Capture the cell that displays the provided text and extract its [X, Y] central coordinate. 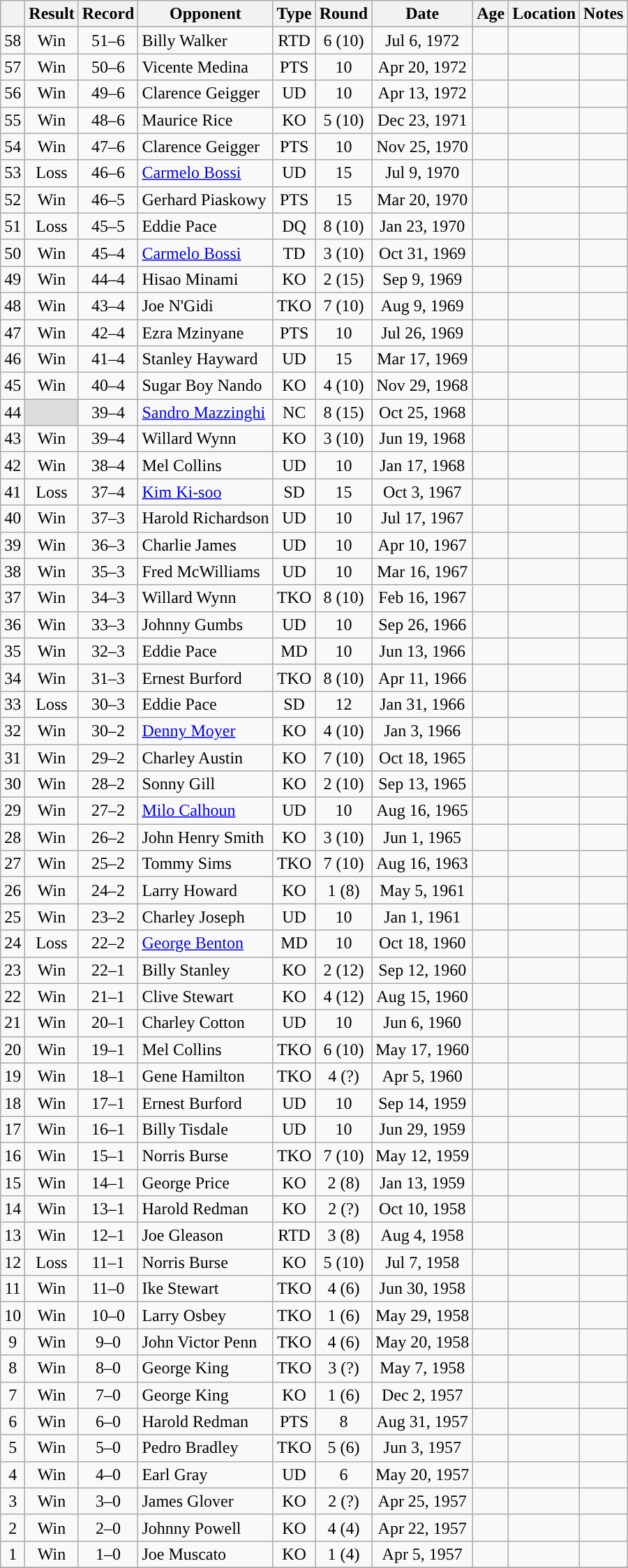
Opponent [205, 14]
47–6 [108, 147]
Jan 13, 1959 [423, 1183]
50 [13, 253]
18 [13, 1103]
Joe N'Gidi [205, 306]
Stanley Hayward [205, 359]
May 5, 1961 [423, 890]
33–3 [108, 625]
32 [13, 731]
John Victor Penn [205, 1342]
4 (4) [343, 1528]
14 [13, 1209]
Jul 26, 1969 [423, 333]
Aug 15, 1960 [423, 996]
Milo Calhoun [205, 811]
Sonny Gill [205, 784]
35 [13, 651]
4 (12) [343, 996]
11–0 [108, 1289]
8–0 [108, 1368]
Pedro Bradley [205, 1448]
21 [13, 1023]
19–1 [108, 1050]
50–6 [108, 67]
33 [13, 704]
51–6 [108, 40]
4–0 [108, 1474]
Clive Stewart [205, 996]
19 [13, 1076]
38–4 [108, 465]
Harold Richardson [205, 518]
2 (15) [343, 279]
30 [13, 784]
Jan 31, 1966 [423, 704]
Result [52, 14]
1 [13, 1554]
Mar 17, 1969 [423, 359]
Larry Osbey [205, 1315]
Aug 31, 1957 [423, 1421]
Jun 29, 1959 [423, 1129]
May 12, 1959 [423, 1156]
Johnny Powell [205, 1528]
37–3 [108, 518]
May 20, 1957 [423, 1474]
James Glover [205, 1501]
32–3 [108, 651]
24–2 [108, 890]
30–3 [108, 704]
Apr 22, 1957 [423, 1528]
42 [13, 465]
29–2 [108, 757]
25–2 [108, 864]
Nov 29, 1968 [423, 386]
Oct 18, 1965 [423, 757]
Sep 9, 1969 [423, 279]
Sugar Boy Nando [205, 386]
DQ [294, 226]
Kim Ki-soo [205, 492]
George Benton [205, 943]
Aug 9, 1969 [423, 306]
Oct 3, 1967 [423, 492]
45 [13, 386]
Dec 23, 1971 [423, 120]
Jan 17, 1968 [423, 465]
Dec 2, 1957 [423, 1395]
21–1 [108, 996]
May 7, 1958 [423, 1368]
20–1 [108, 1023]
Apr 13, 1972 [423, 94]
1 (4) [343, 1554]
17 [13, 1129]
George Price [205, 1183]
Charley Cotton [205, 1023]
2 (8) [343, 1183]
Mar 16, 1967 [423, 572]
Billy Walker [205, 40]
Apr 11, 1966 [423, 678]
40–4 [108, 386]
26 [13, 890]
46 [13, 359]
34 [13, 678]
John Henry Smith [205, 837]
Oct 31, 1969 [423, 253]
Hisao Minami [205, 279]
9–0 [108, 1342]
2 (12) [343, 970]
Type [294, 14]
TD [294, 253]
5–0 [108, 1448]
7–0 [108, 1395]
3 (?) [343, 1368]
39 [13, 545]
Vicente Medina [205, 67]
Billy Stanley [205, 970]
43 [13, 439]
11 [13, 1289]
18–1 [108, 1076]
2 [13, 1528]
20 [13, 1050]
37–4 [108, 492]
23 [13, 970]
30–2 [108, 731]
NC [294, 412]
Sep 12, 1960 [423, 970]
Billy Tisdale [205, 1129]
58 [13, 40]
35–3 [108, 572]
Larry Howard [205, 890]
26–2 [108, 837]
Aug 4, 1958 [423, 1236]
38 [13, 572]
34–3 [108, 598]
6–0 [108, 1421]
Fred McWilliams [205, 572]
Jun 30, 1958 [423, 1289]
May 20, 1958 [423, 1342]
Charlie James [205, 545]
Apr 5, 1957 [423, 1554]
Oct 25, 1968 [423, 412]
Date [423, 14]
4 [13, 1474]
Apr 10, 1967 [423, 545]
36–3 [108, 545]
27–2 [108, 811]
4 (?) [343, 1076]
41–4 [108, 359]
53 [13, 173]
Jun 3, 1957 [423, 1448]
Aug 16, 1963 [423, 864]
2 (10) [343, 784]
13–1 [108, 1209]
Apr 20, 1972 [423, 67]
51 [13, 226]
25 [13, 917]
Jan 3, 1966 [423, 731]
Joe Muscato [205, 1554]
Jul 9, 1970 [423, 173]
Sep 14, 1959 [423, 1103]
Aug 16, 1965 [423, 811]
10–0 [108, 1315]
44–4 [108, 279]
Earl Gray [205, 1474]
5 (6) [343, 1448]
48 [13, 306]
Round [343, 14]
48–6 [108, 120]
Jul 7, 1958 [423, 1262]
Record [108, 14]
12–1 [108, 1236]
Ezra Mzinyane [205, 333]
44 [13, 412]
22 [13, 996]
3–0 [108, 1501]
Joe Gleason [205, 1236]
56 [13, 94]
24 [13, 943]
Charley Austin [205, 757]
16–1 [108, 1129]
57 [13, 67]
13 [13, 1236]
3 (8) [343, 1236]
Sep 26, 1966 [423, 625]
Maurice Rice [205, 120]
47 [13, 333]
May 17, 1960 [423, 1050]
37 [13, 598]
Jul 6, 1972 [423, 40]
52 [13, 200]
Johnny Gumbs [205, 625]
Sandro Mazzinghi [205, 412]
Jun 13, 1966 [423, 651]
31–3 [108, 678]
45–4 [108, 253]
Jun 19, 1968 [423, 439]
Ike Stewart [205, 1289]
28 [13, 837]
Charley Joseph [205, 917]
1–0 [108, 1554]
16 [13, 1156]
42–4 [108, 333]
46–5 [108, 200]
27 [13, 864]
Apr 5, 1960 [423, 1076]
Jun 6, 1960 [423, 1023]
Jun 1, 1965 [423, 837]
36 [13, 625]
29 [13, 811]
15–1 [108, 1156]
49 [13, 279]
43–4 [108, 306]
Nov 25, 1970 [423, 147]
Feb 16, 1967 [423, 598]
23–2 [108, 917]
40 [13, 518]
9 [13, 1342]
Mar 20, 1970 [423, 200]
2–0 [108, 1528]
31 [13, 757]
Gene Hamilton [205, 1076]
Jan 1, 1961 [423, 917]
17–1 [108, 1103]
14–1 [108, 1183]
Jul 17, 1967 [423, 518]
8 (15) [343, 412]
49–6 [108, 94]
1 (8) [343, 890]
Age [491, 14]
7 [13, 1395]
Location [544, 14]
5 [13, 1448]
22–2 [108, 943]
Sep 13, 1965 [423, 784]
Oct 18, 1960 [423, 943]
Jan 23, 1970 [423, 226]
41 [13, 492]
Notes [604, 14]
22–1 [108, 970]
54 [13, 147]
11–1 [108, 1262]
Denny Moyer [205, 731]
Tommy Sims [205, 864]
May 29, 1958 [423, 1315]
46–6 [108, 173]
28–2 [108, 784]
55 [13, 120]
Apr 25, 1957 [423, 1501]
Gerhard Piaskowy [205, 200]
Oct 10, 1958 [423, 1209]
3 [13, 1501]
45–5 [108, 226]
